Return (x, y) of the center of cell containing provided text 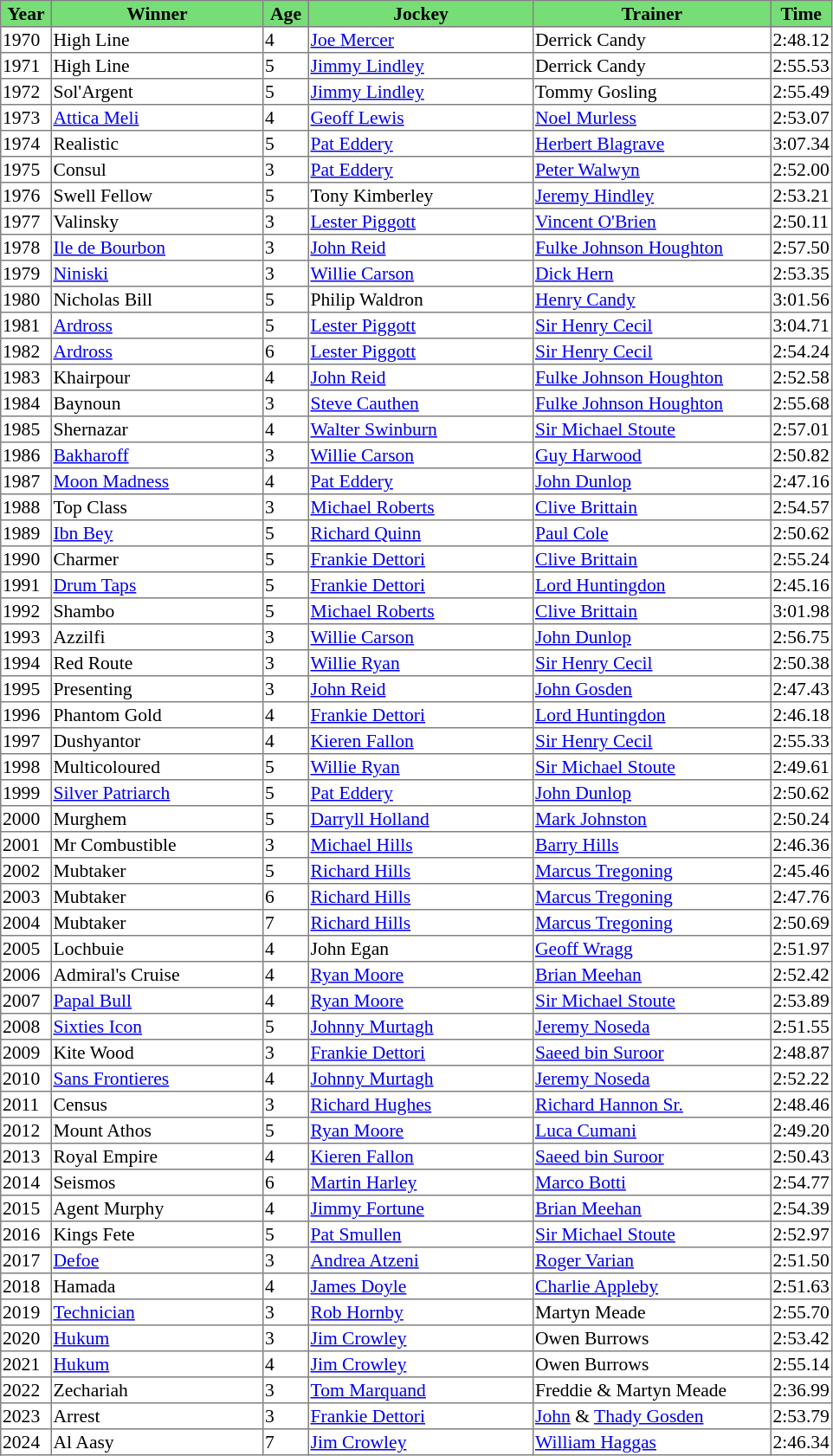
2006 (26, 975)
Richard Quinn (421, 533)
1990 (26, 559)
2000 (26, 819)
2:54.24 (801, 351)
2:48.87 (801, 1053)
Khairpour (157, 377)
2:53.21 (801, 196)
Valinsky (157, 222)
1985 (26, 429)
Presenting (157, 689)
1989 (26, 533)
Top Class (157, 507)
2:52.58 (801, 377)
3:01.98 (801, 611)
Paul Cole (652, 533)
2008 (26, 1027)
Dushyantor (157, 741)
1996 (26, 715)
2:53.42 (801, 1338)
Martin Harley (421, 1182)
2009 (26, 1053)
Jockey (421, 14)
2011 (26, 1105)
Barry Hills (652, 845)
Tony Kimberley (421, 196)
James Doyle (421, 1286)
Papal Bull (157, 1001)
2:51.63 (801, 1286)
Richard Hannon Sr. (652, 1105)
Defoe (157, 1260)
Al Aasy (157, 1442)
Attica Meli (157, 118)
2:46.34 (801, 1442)
2:52.42 (801, 975)
2:55.24 (801, 559)
2:55.53 (801, 66)
2:50.69 (801, 923)
Andrea Atzeni (421, 1260)
1970 (26, 40)
1976 (26, 196)
3:04.71 (801, 325)
1983 (26, 377)
2:51.97 (801, 949)
2010 (26, 1079)
2:54.77 (801, 1182)
Shambo (157, 611)
2:55.70 (801, 1312)
2005 (26, 949)
2:52.97 (801, 1234)
Michael Hills (421, 845)
2014 (26, 1182)
2007 (26, 1001)
2024 (26, 1442)
2:57.01 (801, 429)
1987 (26, 481)
Sixties Icon (157, 1027)
2:36.99 (801, 1390)
Azzilfi (157, 637)
3:01.56 (801, 300)
1986 (26, 455)
2:53.89 (801, 1001)
Nicholas Bill (157, 300)
2004 (26, 923)
1975 (26, 170)
2023 (26, 1416)
Phantom Gold (157, 715)
2:48.12 (801, 40)
2:55.33 (801, 741)
3:07.34 (801, 144)
Mount Athos (157, 1131)
Multicoloured (157, 767)
Seismos (157, 1182)
Jeremy Hindley (652, 196)
2:53.79 (801, 1416)
2:51.55 (801, 1027)
2:50.43 (801, 1156)
1999 (26, 793)
2:54.39 (801, 1208)
2021 (26, 1364)
2:50.11 (801, 222)
Ibn Bey (157, 533)
2002 (26, 871)
Realistic (157, 144)
2:46.36 (801, 845)
Trainer (652, 14)
2:52.00 (801, 170)
1997 (26, 741)
1994 (26, 663)
2012 (26, 1131)
Zechariah (157, 1390)
2020 (26, 1338)
1971 (26, 66)
1977 (26, 222)
Henry Candy (652, 300)
2:48.46 (801, 1105)
Charmer (157, 559)
Herbert Blagrave (652, 144)
John Egan (421, 949)
Technician (157, 1312)
Bakharoff (157, 455)
1981 (26, 325)
1972 (26, 92)
Royal Empire (157, 1156)
2:47.16 (801, 481)
2:54.57 (801, 507)
2:56.75 (801, 637)
Kings Fete (157, 1234)
1984 (26, 403)
Sol'Argent (157, 92)
2003 (26, 897)
Guy Harwood (652, 455)
Sans Frontieres (157, 1079)
Ile de Bourbon (157, 248)
Tom Marquand (421, 1390)
Census (157, 1105)
Age (286, 14)
2019 (26, 1312)
2:52.22 (801, 1079)
Lochbuie (157, 949)
2:47.43 (801, 689)
Luca Cumani (652, 1131)
Pat Smullen (421, 1234)
Arrest (157, 1416)
2:50.38 (801, 663)
2016 (26, 1234)
John & Thady Gosden (652, 1416)
Jimmy Fortune (421, 1208)
2:53.35 (801, 274)
Martyn Meade (652, 1312)
2018 (26, 1286)
Steve Cauthen (421, 403)
2:55.68 (801, 403)
Philip Waldron (421, 300)
John Gosden (652, 689)
Vincent O'Brien (652, 222)
2:55.14 (801, 1364)
Walter Swinburn (421, 429)
Geoff Wragg (652, 949)
Peter Walwyn (652, 170)
1980 (26, 300)
2015 (26, 1208)
Roger Varian (652, 1260)
2:49.61 (801, 767)
Tommy Gosling (652, 92)
Hamada (157, 1286)
Mr Combustible (157, 845)
2022 (26, 1390)
Noel Murless (652, 118)
1992 (26, 611)
2:46.18 (801, 715)
Consul (157, 170)
Drum Taps (157, 585)
1974 (26, 144)
2013 (26, 1156)
Kite Wood (157, 1053)
Dick Hern (652, 274)
1995 (26, 689)
Admiral's Cruise (157, 975)
2:50.82 (801, 455)
1973 (26, 118)
2001 (26, 845)
1982 (26, 351)
Moon Madness (157, 481)
Geoff Lewis (421, 118)
1991 (26, 585)
Swell Fellow (157, 196)
1988 (26, 507)
Freddie & Martyn Meade (652, 1390)
2:51.50 (801, 1260)
2:45.46 (801, 871)
Richard Hughes (421, 1105)
Year (26, 14)
Joe Mercer (421, 40)
Marco Botti (652, 1182)
2:49.20 (801, 1131)
Mark Johnston (652, 819)
Rob Hornby (421, 1312)
1978 (26, 248)
2:47.76 (801, 897)
Darryll Holland (421, 819)
2:50.24 (801, 819)
Shernazar (157, 429)
2017 (26, 1260)
2:55.49 (801, 92)
1998 (26, 767)
Time (801, 14)
2:57.50 (801, 248)
Baynoun (157, 403)
1979 (26, 274)
Murghem (157, 819)
Silver Patriarch (157, 793)
Winner (157, 14)
1993 (26, 637)
Agent Murphy (157, 1208)
Niniski (157, 274)
2:45.16 (801, 585)
Red Route (157, 663)
William Haggas (652, 1442)
Charlie Appleby (652, 1286)
2:53.07 (801, 118)
